Return the [x, y] coordinate for the center point of the cell that contains the specified text.  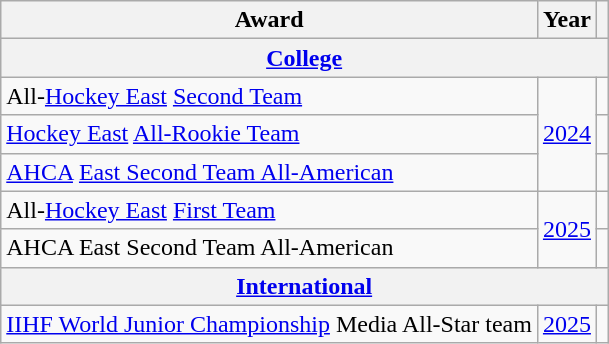
Year [566, 20]
All-Hockey East Second Team [270, 96]
IIHF World Junior Championship Media All-Star team [270, 324]
International [304, 286]
Award [270, 20]
All-Hockey East First Team [270, 210]
2024 [566, 134]
College [304, 58]
Hockey East All-Rookie Team [270, 134]
